Return (x, y) of the center of cell containing provided text 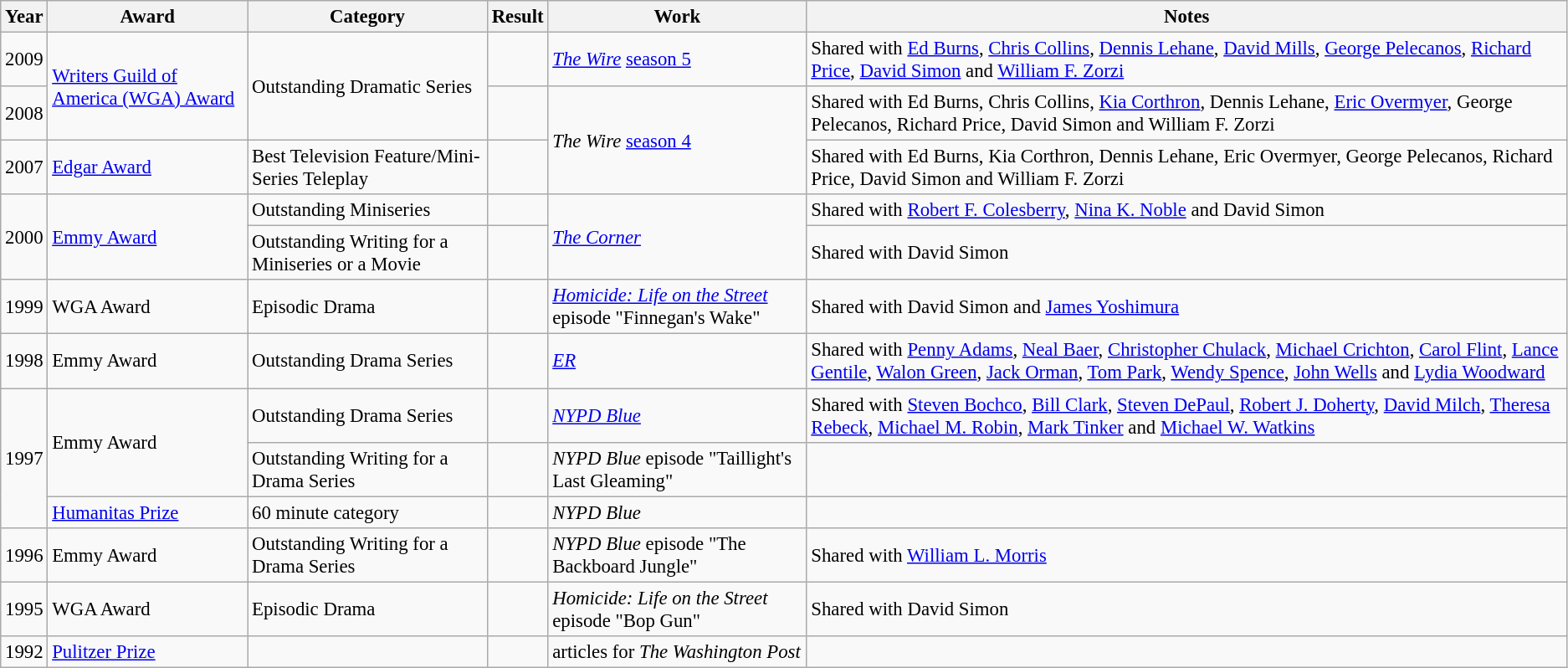
Shared with Ed Burns, Chris Collins, Kia Corthron, Dennis Lehane, Eric Overmyer, George Pelecanos, Richard Price, David Simon and William F. Zorzi (1186, 114)
Shared with David Simon and James Yoshimura (1186, 306)
Shared with William L. Morris (1186, 554)
1997 (24, 459)
Humanitas Prize (147, 512)
Homicide: Life on the Street episode "Finnegan's Wake" (678, 306)
Result (517, 17)
1999 (24, 306)
1996 (24, 554)
Category (368, 17)
1995 (24, 609)
Shared with Ed Burns, Kia Corthron, Dennis Lehane, Eric Overmyer, George Pelecanos, Richard Price, David Simon and William F. Zorzi (1186, 167)
Outstanding Miniseries (368, 210)
Writers Guild of America (WGA) Award (147, 87)
The Corner (678, 237)
ER (678, 362)
Outstanding Dramatic Series (368, 87)
2008 (24, 114)
2009 (24, 60)
Edgar Award (147, 167)
Homicide: Life on the Street episode "Bop Gun" (678, 609)
Best Television Feature/Mini-Series Teleplay (368, 167)
1992 (24, 652)
The Wire season 4 (678, 141)
60 minute category (368, 512)
1998 (24, 362)
Outstanding Writing for a Miniseries or a Movie (368, 253)
Shared with Robert F. Colesberry, Nina K. Noble and David Simon (1186, 210)
articles for The Washington Post (678, 652)
Work (678, 17)
Pulitzer Prize (147, 652)
Notes (1186, 17)
NYPD Blue episode "Taillight's Last Gleaming" (678, 469)
Year (24, 17)
The Wire season 5 (678, 60)
Shared with Ed Burns, Chris Collins, Dennis Lehane, David Mills, George Pelecanos, Richard Price, David Simon and William F. Zorzi (1186, 60)
2007 (24, 167)
Award (147, 17)
NYPD Blue episode "The Backboard Jungle" (678, 554)
2000 (24, 237)
